Locate the cell with the specified text and output its (X, Y) center coordinate. 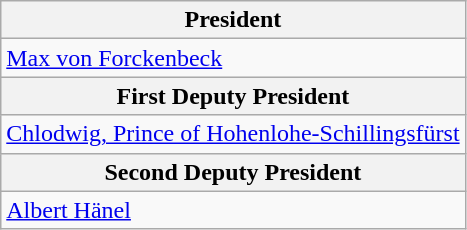
Max von Forckenbeck (233, 58)
Second Deputy President (233, 172)
Chlodwig, Prince of Hohenlohe-Schillingsfürst (233, 134)
Albert Hänel (233, 210)
President (233, 20)
First Deputy President (233, 96)
